Find where the given text appears and provide that cell's center as (X, Y) coordinate. 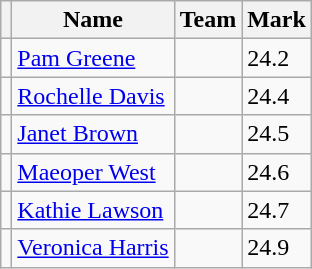
Rochelle Davis (93, 96)
24.4 (277, 96)
Team (208, 20)
Kathie Lawson (93, 210)
Pam Greene (93, 58)
24.5 (277, 134)
24.2 (277, 58)
24.9 (277, 248)
Maeoper West (93, 172)
Veronica Harris (93, 248)
Name (93, 20)
24.7 (277, 210)
Mark (277, 20)
24.6 (277, 172)
Janet Brown (93, 134)
